Determine the [x, y] coordinate at the center of the cell enclosing the given text.  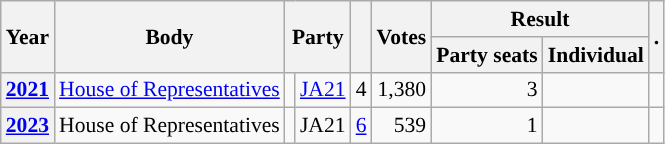
539 [402, 126]
Body [170, 36]
Year [28, 36]
Party [318, 36]
1,380 [402, 90]
Party seats [486, 55]
6 [362, 126]
Individual [596, 55]
. [657, 36]
3 [486, 90]
1 [486, 126]
4 [362, 90]
2021 [28, 90]
2023 [28, 126]
Votes [402, 36]
Result [540, 19]
